Return [x, y] of the center of cell containing provided text 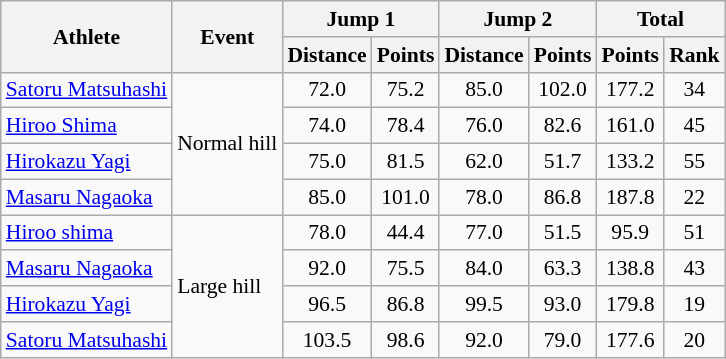
79.0 [563, 340]
103.5 [326, 340]
72.0 [326, 90]
98.6 [406, 340]
102.0 [563, 90]
51.5 [563, 233]
22 [694, 197]
Large hill [227, 286]
63.3 [563, 269]
62.0 [484, 162]
34 [694, 90]
45 [694, 126]
161.0 [630, 126]
76.0 [484, 126]
Event [227, 36]
96.5 [326, 304]
Rank [694, 55]
75.5 [406, 269]
Athlete [86, 36]
Normal hill [227, 143]
74.0 [326, 126]
Jump 1 [360, 19]
138.8 [630, 269]
43 [694, 269]
78.4 [406, 126]
51 [694, 233]
84.0 [484, 269]
95.9 [630, 233]
Hiroo Shima [86, 126]
Total [660, 19]
179.8 [630, 304]
77.0 [484, 233]
177.6 [630, 340]
Hiroo shima [86, 233]
101.0 [406, 197]
19 [694, 304]
75.0 [326, 162]
133.2 [630, 162]
20 [694, 340]
93.0 [563, 304]
177.2 [630, 90]
51.7 [563, 162]
187.8 [630, 197]
Jump 2 [518, 19]
44.4 [406, 233]
55 [694, 162]
82.6 [563, 126]
81.5 [406, 162]
75.2 [406, 90]
99.5 [484, 304]
